Return (X, Y) of the center of cell containing provided text 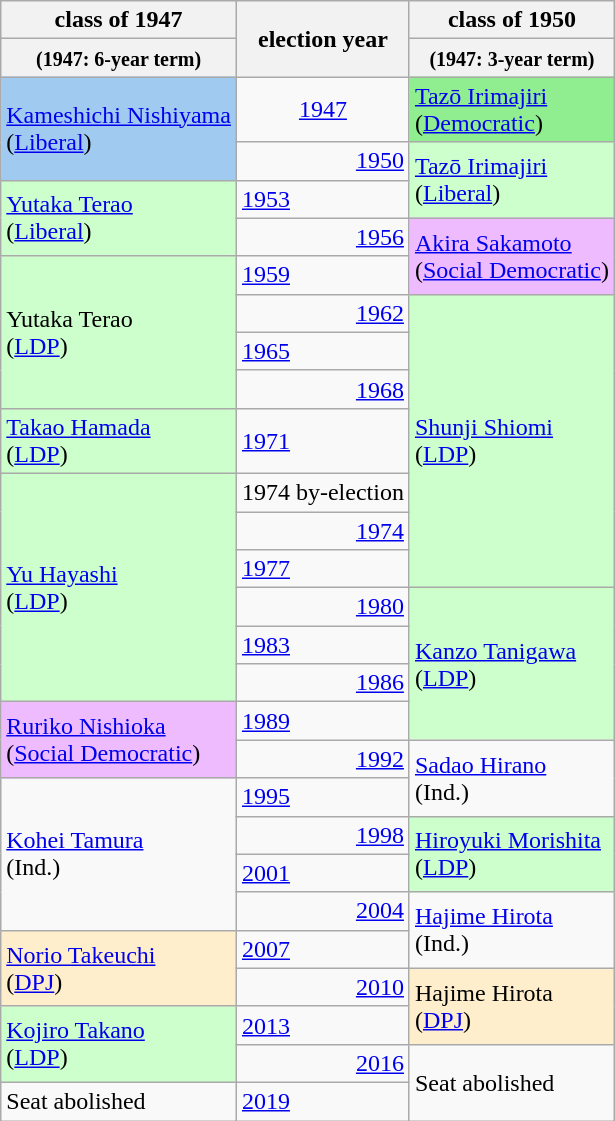
1977 (322, 569)
(1947: 3-year term) (512, 58)
1974 by-election (322, 492)
1986 (322, 683)
2007 (322, 949)
1968 (322, 389)
Hajime Hirota(Ind.) (512, 930)
Ruriko Nishioka(Social Democratic) (119, 740)
1965 (322, 351)
Norio Takeuchi(DPJ) (119, 968)
2001 (322, 873)
Hajime Hirota(DPJ) (512, 1006)
1956 (322, 237)
2004 (322, 911)
Yu Hayashi(LDP) (119, 587)
1998 (322, 835)
1971 (322, 440)
Tazō Irimajiri(Liberal) (512, 180)
Yutaka Terao(LDP) (119, 332)
class of 1947 (119, 20)
1983 (322, 645)
1950 (322, 161)
class of 1950 (512, 20)
Kanzo Tanigawa(LDP) (512, 664)
1974 (322, 531)
election year (322, 39)
1995 (322, 797)
Kameshichi Nishiyama(Liberal) (119, 128)
Takao Hamada(LDP) (119, 440)
Tazō Irimajiri(Democratic) (512, 110)
(1947: 6-year term) (119, 58)
1962 (322, 313)
1989 (322, 721)
1980 (322, 607)
Kohei Tamura(Ind.) (119, 854)
2010 (322, 987)
2019 (322, 1101)
2016 (322, 1063)
Akira Sakamoto(Social Democratic) (512, 256)
Hiroyuki Morishita(LDP) (512, 854)
1992 (322, 759)
1947 (322, 110)
1953 (322, 199)
2013 (322, 1025)
Shunji Shiomi(LDP) (512, 440)
Kojiro Takano(LDP) (119, 1044)
Yutaka Terao(Liberal) (119, 218)
Sadao Hirano(Ind.) (512, 778)
1959 (322, 275)
